Extract the [x, y] coordinate from the center of the cell holding the provided text.  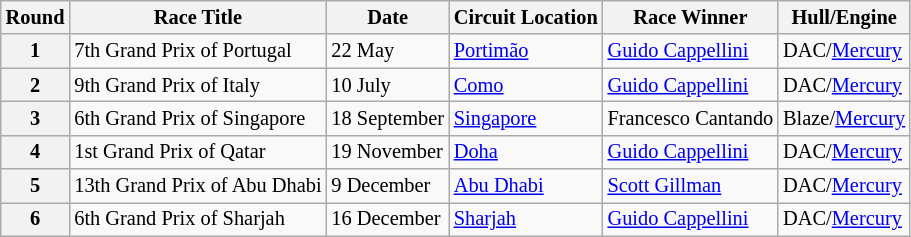
Blaze/Mercury [844, 118]
Como [526, 85]
Doha [526, 152]
5 [36, 186]
1st Grand Prix of Qatar [198, 152]
Sharjah [526, 219]
22 May [388, 51]
3 [36, 118]
Round [36, 17]
Race Title [198, 17]
Race Winner [691, 17]
Abu Dhabi [526, 186]
18 September [388, 118]
Hull/Engine [844, 17]
6 [36, 219]
Scott Gillman [691, 186]
Francesco Cantando [691, 118]
10 July [388, 85]
Portimão [526, 51]
7th Grand Prix of Portugal [198, 51]
19 November [388, 152]
2 [36, 85]
Singapore [526, 118]
13th Grand Prix of Abu Dhabi [198, 186]
4 [36, 152]
Circuit Location [526, 17]
6th Grand Prix of Sharjah [198, 219]
Date [388, 17]
9th Grand Prix of Italy [198, 85]
9 December [388, 186]
6th Grand Prix of Singapore [198, 118]
16 December [388, 219]
1 [36, 51]
